For the text-containing cell, return its midpoint in (X, Y) coordinate format. 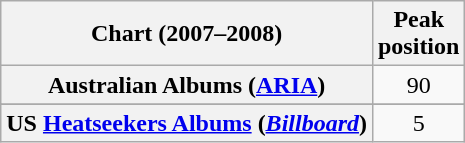
Australian Albums (ARIA) (187, 85)
US Heatseekers Albums (Billboard) (187, 123)
5 (418, 123)
90 (418, 85)
Peakposition (418, 34)
Chart (2007–2008) (187, 34)
